Pinpoint the cell where the given text exists, returning its [x, y] midpoint coordinate. 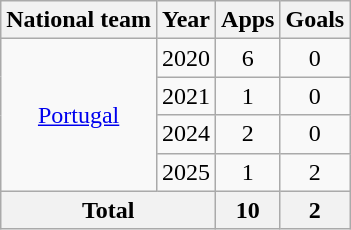
2020 [186, 58]
Apps [248, 20]
2021 [186, 96]
2024 [186, 134]
Portugal [79, 115]
6 [248, 58]
Total [108, 210]
Year [186, 20]
Goals [315, 20]
10 [248, 210]
National team [79, 20]
2025 [186, 172]
